Identify which cell holds the provided text, then report its (x, y) central coordinate. 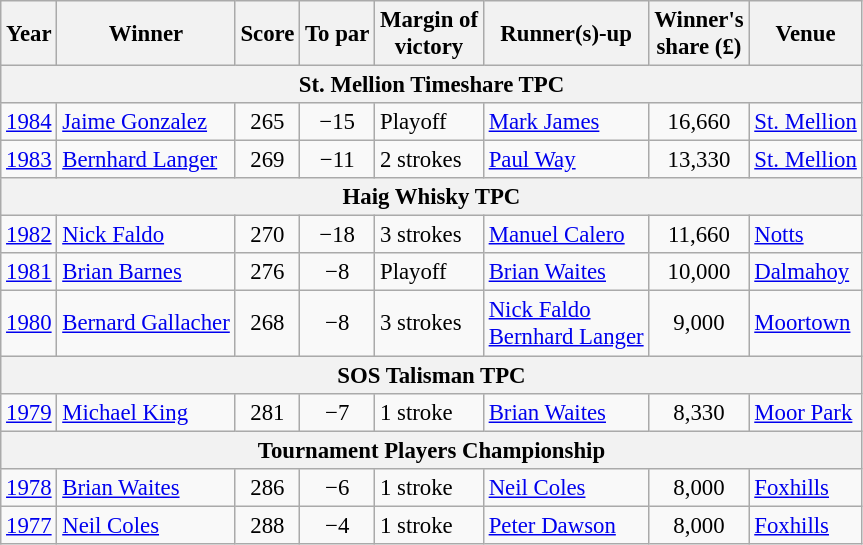
Bernhard Langer (146, 160)
Winner (146, 34)
−6 (338, 487)
281 (268, 412)
To par (338, 34)
16,660 (699, 122)
−4 (338, 525)
Mark James (566, 122)
Manuel Calero (566, 235)
Michael King (146, 412)
Score (268, 34)
13,330 (699, 160)
1981 (29, 273)
Nick Faldo (146, 235)
1984 (29, 122)
Moortown (806, 324)
1980 (29, 324)
Moor Park (806, 412)
9,000 (699, 324)
Tournament Players Championship (432, 450)
Haig Whisky TPC (432, 197)
Year (29, 34)
−15 (338, 122)
Jaime Gonzalez (146, 122)
8,330 (699, 412)
2 strokes (430, 160)
288 (268, 525)
Venue (806, 34)
270 (268, 235)
−11 (338, 160)
11,660 (699, 235)
Brian Barnes (146, 273)
Bernard Gallacher (146, 324)
Peter Dawson (566, 525)
Nick Faldo Bernhard Langer (566, 324)
265 (268, 122)
1977 (29, 525)
SOS Talisman TPC (432, 375)
1979 (29, 412)
10,000 (699, 273)
−18 (338, 235)
Paul Way (566, 160)
269 (268, 160)
Winner'sshare (£) (699, 34)
1978 (29, 487)
1982 (29, 235)
Runner(s)-up (566, 34)
1983 (29, 160)
−7 (338, 412)
Margin ofvictory (430, 34)
268 (268, 324)
Dalmahoy (806, 273)
St. Mellion Timeshare TPC (432, 85)
276 (268, 273)
286 (268, 487)
Notts (806, 235)
